Output the [X, Y] coordinate of the center of the cell containing the given text.  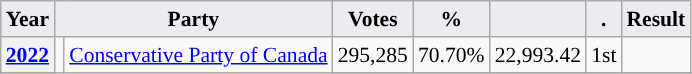
22,993.42 [538, 55]
Conservative Party of Canada [198, 55]
70.70% [452, 55]
2022 [28, 55]
1st [604, 55]
Result [656, 19]
295,285 [373, 55]
% [452, 19]
Party [194, 19]
Votes [373, 19]
Year [28, 19]
. [604, 19]
